Return the (X, Y) coordinate for the center point of the cell that contains the specified text.  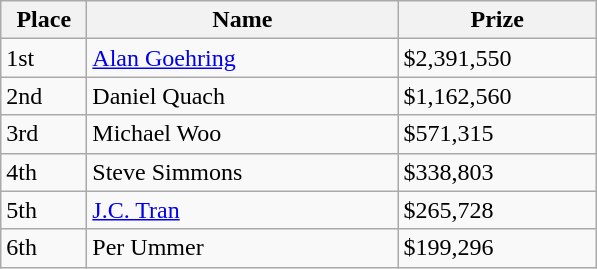
$1,162,560 (498, 96)
1st (44, 58)
Alan Goehring (242, 58)
J.C. Tran (242, 210)
4th (44, 172)
Daniel Quach (242, 96)
$265,728 (498, 210)
Name (242, 20)
Per Ummer (242, 248)
Place (44, 20)
2nd (44, 96)
$2,391,550 (498, 58)
$338,803 (498, 172)
$199,296 (498, 248)
Michael Woo (242, 134)
6th (44, 248)
5th (44, 210)
Prize (498, 20)
3rd (44, 134)
Steve Simmons (242, 172)
$571,315 (498, 134)
